Return the (X, Y) coordinate for the center point of the cell that contains the specified text.  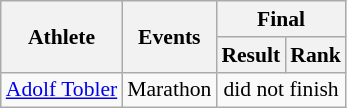
Result (250, 55)
did not finish (280, 90)
Rank (316, 55)
Final (280, 19)
Adolf Tobler (62, 90)
Events (169, 36)
Marathon (169, 90)
Athlete (62, 36)
